Return (x, y) of the center of cell containing provided text 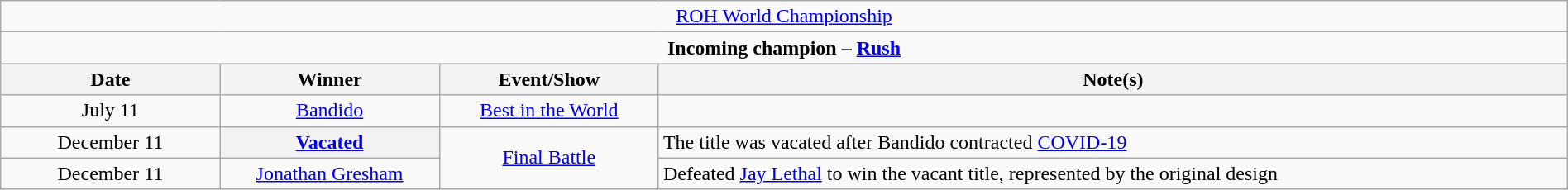
The title was vacated after Bandido contracted COVID-19 (1113, 142)
Best in the World (549, 111)
July 11 (111, 111)
Note(s) (1113, 79)
Final Battle (549, 158)
Jonathan Gresham (329, 173)
Bandido (329, 111)
Vacated (329, 142)
Winner (329, 79)
Defeated Jay Lethal to win the vacant title, represented by the original design (1113, 173)
ROH World Championship (784, 17)
Event/Show (549, 79)
Date (111, 79)
Incoming champion – Rush (784, 48)
